Search for the cell housing the specified text and yield its (x, y) center coordinate. 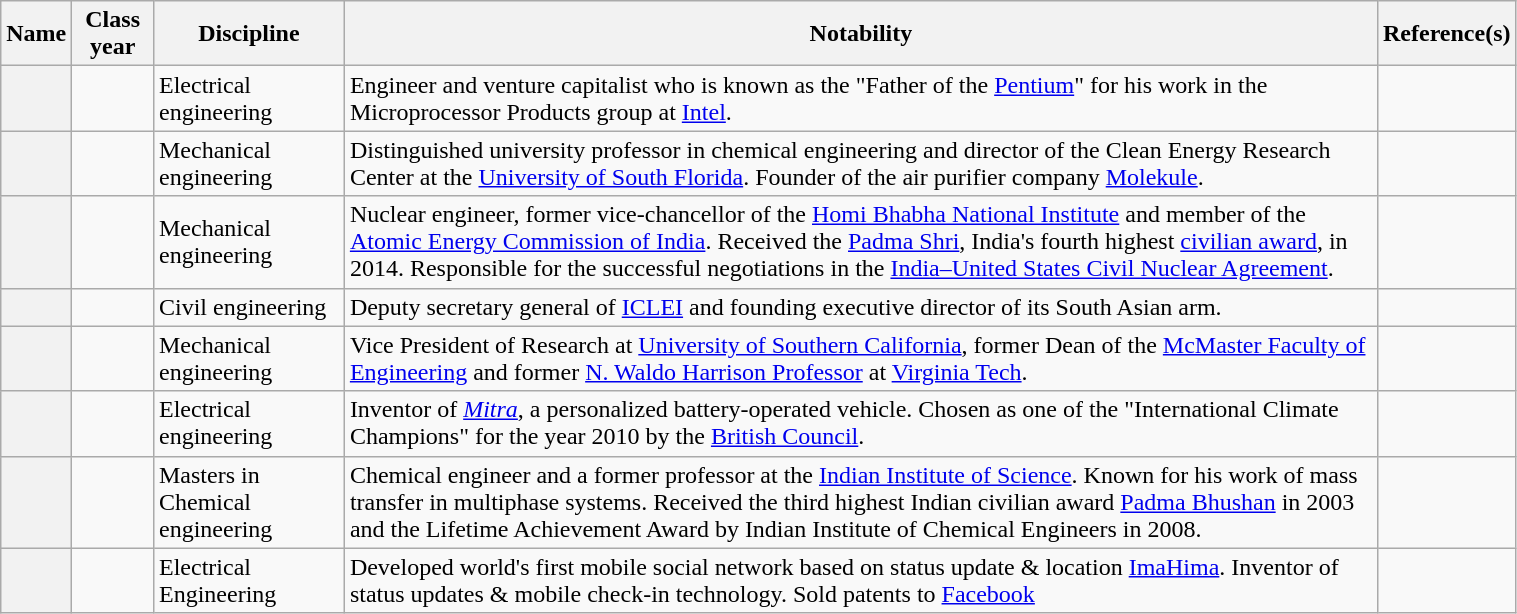
Electrical Engineering (248, 580)
Masters in Chemical engineering (248, 502)
Class year (113, 34)
Name (36, 34)
Engineer and venture capitalist who is known as the "Father of the Pentium" for his work in the Microprocessor Products group at Intel. (860, 98)
Reference(s) (1446, 34)
Civil engineering (248, 307)
Notability (860, 34)
Deputy secretary general of ICLEI and founding executive director of its South Asian arm. (860, 307)
Discipline (248, 34)
